Return the [X, Y] coordinate for the center point of the cell that contains the specified text.  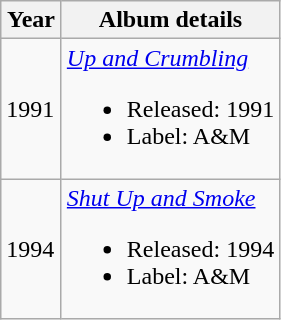
Year [32, 20]
Up and CrumblingReleased: 1991Label: A&M [170, 109]
1991 [32, 109]
Shut Up and SmokeReleased: 1994Label: A&M [170, 249]
1994 [32, 249]
Album details [170, 20]
